Identify which cell holds the provided text, then report its (x, y) central coordinate. 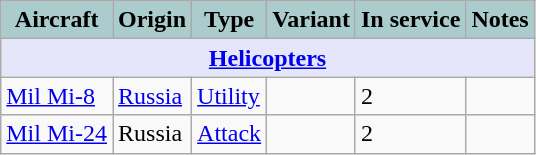
Notes (500, 20)
Attack (230, 134)
Origin (152, 20)
In service (410, 20)
Aircraft (57, 20)
Helicopters (268, 58)
Mil Mi-24 (57, 134)
Mil Mi-8 (57, 96)
Type (230, 20)
Utility (230, 96)
Variant (312, 20)
